From the cell containing the given text, extract its center point as (x, y) coordinate. 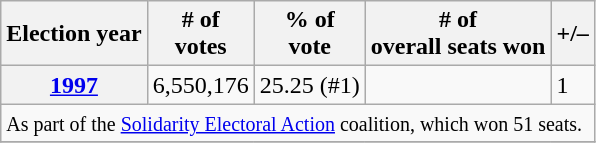
25.25 (#1) (310, 85)
+/– (572, 34)
# ofvotes (200, 34)
1997 (74, 85)
# ofoverall seats won (458, 34)
6,550,176 (200, 85)
1 (572, 85)
Election year (74, 34)
% ofvote (310, 34)
As part of the Solidarity Electoral Action coalition, which won 51 seats. (298, 123)
